Return the [X, Y] coordinate for the center point of the cell that contains the specified text.  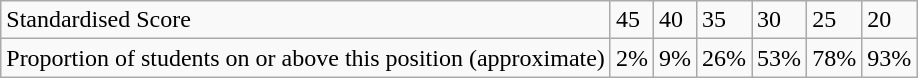
78% [834, 58]
26% [724, 58]
2% [632, 58]
53% [780, 58]
93% [890, 58]
Standardised Score [306, 20]
45 [632, 20]
Proportion of students on or above this position (approximate) [306, 58]
40 [674, 20]
9% [674, 58]
35 [724, 20]
25 [834, 20]
30 [780, 20]
20 [890, 20]
